From the cell containing the given text, extract its center point as (X, Y) coordinate. 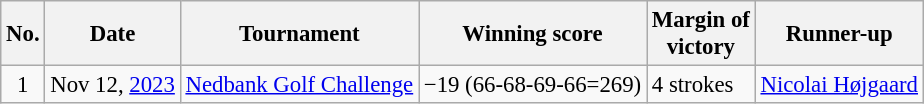
4 strokes (700, 85)
−19 (66-68-69-66=269) (532, 85)
1 (23, 85)
Nedbank Golf Challenge (299, 85)
Nov 12, 2023 (112, 85)
No. (23, 34)
Runner-up (839, 34)
Winning score (532, 34)
Date (112, 34)
Margin ofvictory (700, 34)
Nicolai Højgaard (839, 85)
Tournament (299, 34)
